Return the [x, y] coordinate for the center point of the cell that contains the specified text.  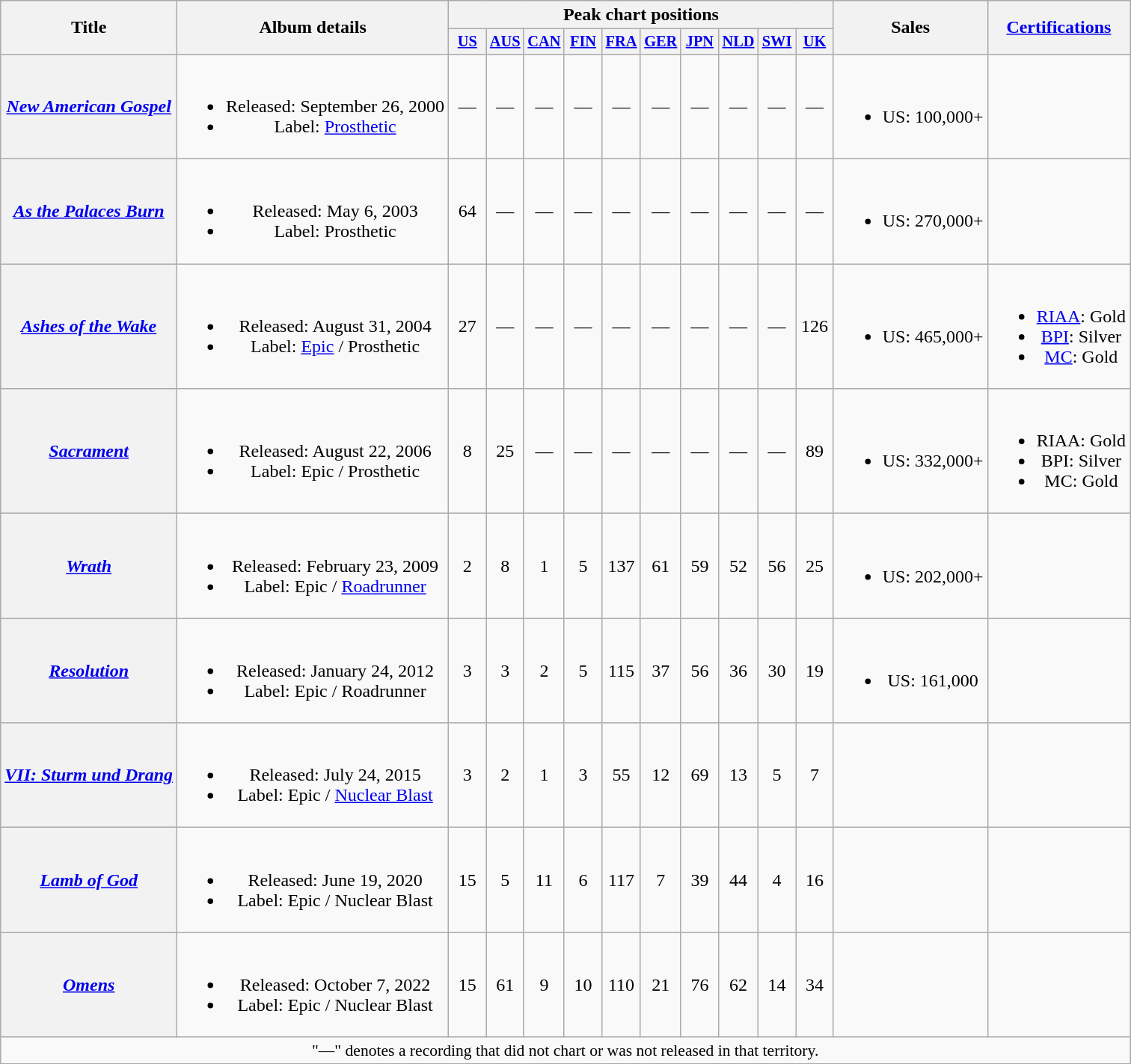
JPN [699, 42]
Sacrament [89, 452]
4 [776, 880]
As the Palaces Burn [89, 212]
59 [699, 566]
Released: June 19, 2020Label: Epic / Nuclear Blast [313, 880]
19 [815, 671]
Lamb of God [89, 880]
Title [89, 28]
US [468, 42]
VII: Sturm und Drang [89, 775]
21 [660, 985]
Released: August 31, 2004Label: Epic / Prosthetic [313, 326]
Sales [910, 28]
13 [739, 775]
FIN [583, 42]
FRA [622, 42]
37 [660, 671]
36 [739, 671]
Ashes of the Wake [89, 326]
New American Gospel [89, 106]
6 [583, 880]
Omens [89, 985]
NLD [739, 42]
Album details [313, 28]
64 [468, 212]
Peak chart positions [642, 15]
34 [815, 985]
Released: October 7, 2022Label: Epic / Nuclear Blast [313, 985]
89 [815, 452]
117 [622, 880]
US: 332,000+ [910, 452]
76 [699, 985]
11 [544, 880]
Certifications [1058, 28]
44 [739, 880]
52 [739, 566]
US: 202,000+ [910, 566]
US: 270,000+ [910, 212]
16 [815, 880]
115 [622, 671]
30 [776, 671]
9 [544, 985]
55 [622, 775]
39 [699, 880]
69 [699, 775]
Wrath [89, 566]
SWI [776, 42]
Released: May 6, 2003Label: Prosthetic [313, 212]
AUS [505, 42]
CAN [544, 42]
Released: February 23, 2009Label: Epic / Roadrunner [313, 566]
Resolution [89, 671]
126 [815, 326]
62 [739, 985]
GER [660, 42]
Released: September 26, 2000Label: Prosthetic [313, 106]
US: 100,000+ [910, 106]
Released: July 24, 2015Label: Epic / Nuclear Blast [313, 775]
Released: August 22, 2006Label: Epic / Prosthetic [313, 452]
110 [622, 985]
14 [776, 985]
10 [583, 985]
UK [815, 42]
US: 161,000 [910, 671]
137 [622, 566]
US: 465,000+ [910, 326]
Released: January 24, 2012Label: Epic / Roadrunner [313, 671]
"—" denotes a recording that did not chart or was not released in that territory. [565, 1051]
12 [660, 775]
27 [468, 326]
